Return the (X, Y) coordinate for the center point of the cell that contains the specified text.  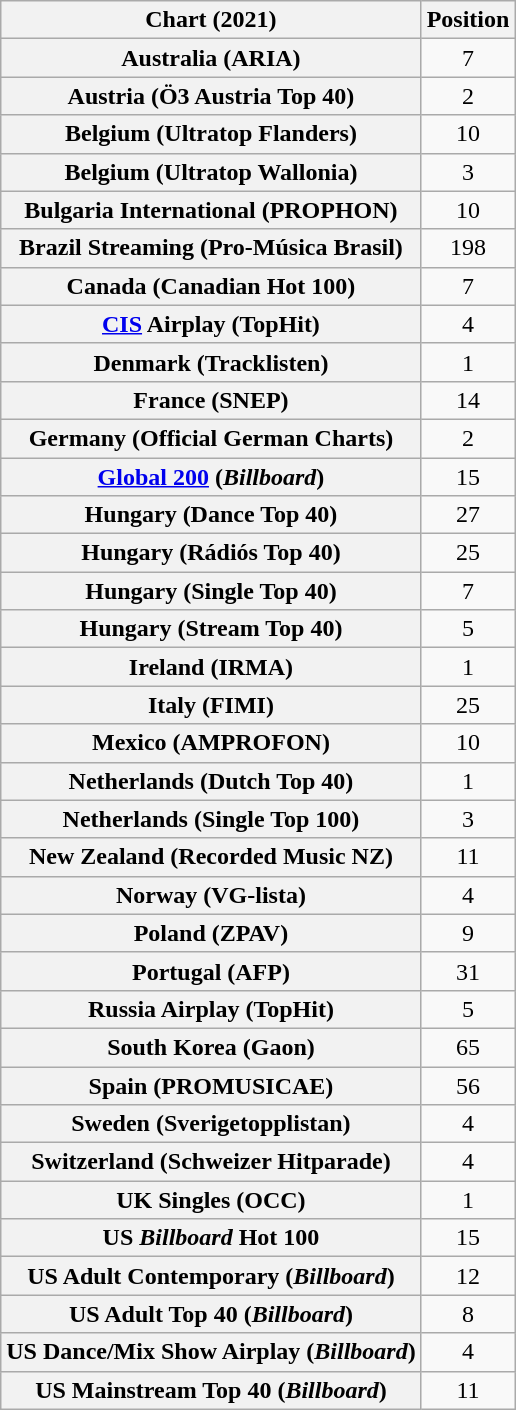
Belgium (Ultratop Wallonia) (211, 172)
65 (468, 1047)
Netherlands (Dutch Top 40) (211, 781)
198 (468, 248)
27 (468, 515)
US Adult Contemporary (Billboard) (211, 1276)
US Adult Top 40 (Billboard) (211, 1314)
UK Singles (OCC) (211, 1200)
Denmark (Tracklisten) (211, 362)
CIS Airplay (TopHit) (211, 324)
US Mainstream Top 40 (Billboard) (211, 1390)
56 (468, 1085)
Hungary (Dance Top 40) (211, 515)
Canada (Canadian Hot 100) (211, 286)
France (SNEP) (211, 400)
US Billboard Hot 100 (211, 1238)
Spain (PROMUSICAE) (211, 1085)
Global 200 (Billboard) (211, 477)
Russia Airplay (TopHit) (211, 1009)
Ireland (IRMA) (211, 667)
Norway (VG-lista) (211, 895)
Hungary (Rádiós Top 40) (211, 553)
New Zealand (Recorded Music NZ) (211, 857)
Brazil Streaming (Pro-Música Brasil) (211, 248)
Mexico (AMPROFON) (211, 743)
Austria (Ö3 Austria Top 40) (211, 96)
8 (468, 1314)
12 (468, 1276)
Sweden (Sverigetopplistan) (211, 1124)
Poland (ZPAV) (211, 933)
South Korea (Gaon) (211, 1047)
14 (468, 400)
Chart (2021) (211, 20)
Netherlands (Single Top 100) (211, 819)
Switzerland (Schweizer Hitparade) (211, 1162)
Hungary (Single Top 40) (211, 591)
Italy (FIMI) (211, 705)
Hungary (Stream Top 40) (211, 629)
9 (468, 933)
31 (468, 971)
Portugal (AFP) (211, 971)
Position (468, 20)
Australia (ARIA) (211, 58)
Bulgaria International (PROPHON) (211, 210)
Belgium (Ultratop Flanders) (211, 134)
Germany (Official German Charts) (211, 438)
US Dance/Mix Show Airplay (Billboard) (211, 1352)
